Output the [x, y] coordinate of the center of the cell containing the given text.  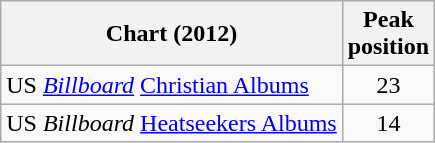
Peakposition [388, 34]
Chart (2012) [172, 34]
14 [388, 123]
US Billboard Christian Albums [172, 85]
23 [388, 85]
US Billboard Heatseekers Albums [172, 123]
